Return the (X, Y) coordinate for the center point of the cell that contains the specified text.  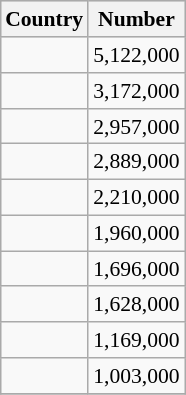
Country (44, 19)
3,172,000 (136, 91)
1,696,000 (136, 269)
1,628,000 (136, 304)
1,003,000 (136, 376)
Number (136, 19)
2,957,000 (136, 126)
2,889,000 (136, 162)
2,210,000 (136, 197)
1,960,000 (136, 233)
1,169,000 (136, 340)
5,122,000 (136, 55)
